For the text-containing cell, return its midpoint in [X, Y] coordinate format. 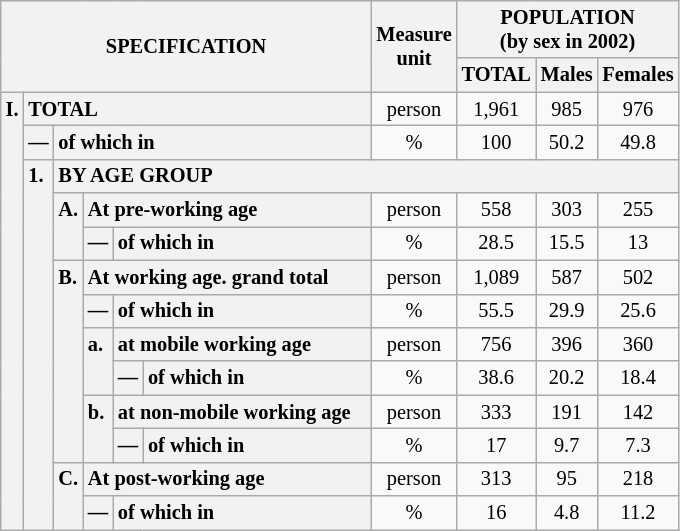
38.6 [496, 378]
502 [638, 277]
At working age. grand total [227, 277]
20.2 [567, 378]
B. [68, 361]
BY AGE GROUP [366, 176]
976 [638, 109]
50.2 [567, 142]
396 [567, 344]
11.2 [638, 513]
333 [496, 412]
303 [567, 210]
I. [12, 311]
a. [98, 360]
29.9 [567, 311]
1. [38, 344]
28.5 [496, 243]
9.7 [567, 445]
142 [638, 412]
4.8 [567, 513]
255 [638, 210]
SPECIFICATION [186, 46]
95 [567, 479]
18.4 [638, 378]
756 [496, 344]
100 [496, 142]
985 [567, 109]
C. [68, 496]
At pre-working age [227, 210]
POPULATION (by sex in 2002) [568, 29]
360 [638, 344]
At post-working age [227, 479]
587 [567, 277]
Females [638, 75]
25.6 [638, 311]
7.3 [638, 445]
17 [496, 445]
1,961 [496, 109]
15.5 [567, 243]
A. [68, 226]
13 [638, 243]
558 [496, 210]
1,089 [496, 277]
313 [496, 479]
218 [638, 479]
Measure unit [414, 46]
191 [567, 412]
Males [567, 75]
b. [98, 428]
at mobile working age [242, 344]
16 [496, 513]
at non-mobile working age [242, 412]
55.5 [496, 311]
49.8 [638, 142]
